Identify which cell holds the provided text, then report its [X, Y] central coordinate. 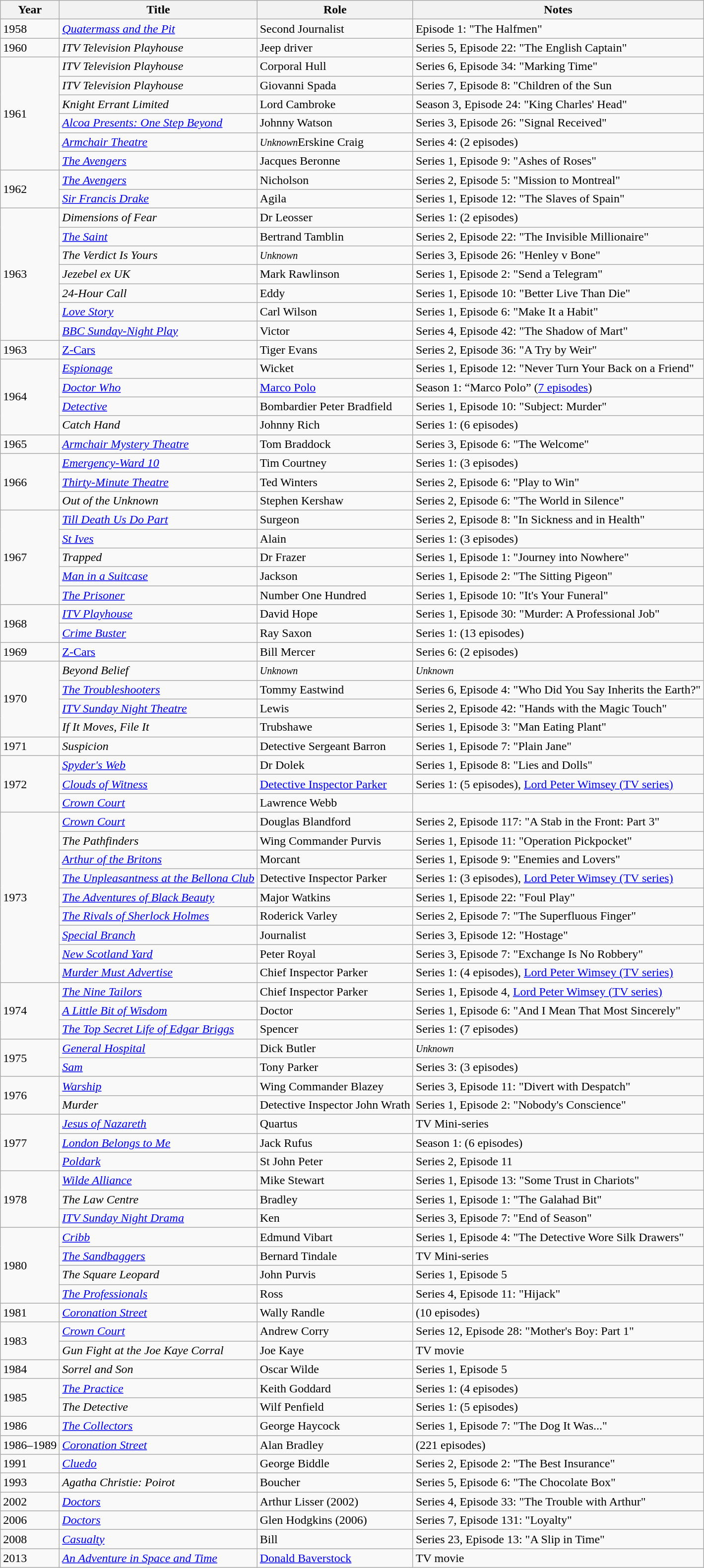
The Sandbaggers [158, 1256]
1974 [30, 1010]
Sorrel and Son [158, 1369]
The Law Centre [158, 1199]
Out of the Unknown [158, 501]
Series 4, Episode 11: "Hijack" [558, 1294]
Series 12, Episode 28: "Mother's Boy: Part 1" [558, 1331]
1965 [30, 444]
Jeep driver [335, 48]
Series 3, Episode 11: "Divert with Despatch" [558, 1086]
The Pathfinders [158, 841]
1964 [30, 397]
Series 1, Episode 10: "Better Live Than Die" [558, 293]
Ted Winters [335, 482]
The Troubleshooters [158, 690]
Spencer [335, 1029]
Series 3, Episode 7: "Exchange Is No Robbery" [558, 954]
Notes [558, 10]
Series 1, Episode 22: "Foul Play" [558, 897]
Lawrence Webb [335, 803]
Series 6, Episode 4: "Who Did You Say Inherits the Earth?" [558, 690]
1981 [30, 1313]
Series 1, Episode 1: "The Galahad Bit" [558, 1199]
Jacques Beronne [335, 161]
Ross [335, 1294]
Jackson [335, 576]
New Scotland Yard [158, 954]
Series 2, Episode 5: "Mission to Montreal" [558, 180]
Series 2, Episode 11 [558, 1162]
St Ives [158, 538]
2013 [30, 1558]
Season 1: “Marco Polo” (7 episodes) [558, 387]
1983 [30, 1341]
Series 1: (6 episodes) [558, 425]
Year [30, 10]
If It Moves, File It [158, 727]
Bertrand Tamblin [335, 237]
1962 [30, 189]
Quartus [335, 1124]
Series 1: (5 episodes), Lord Peter Wimsey (TV series) [558, 784]
Oscar Wilde [335, 1369]
The Square Leopard [158, 1275]
Dimensions of Fear [158, 217]
Armchair Mystery Theatre [158, 444]
Joe Kaye [335, 1350]
Series 1: (7 episodes) [558, 1029]
Andrew Corry [335, 1331]
Series 2, Episode 36: "A Try by Weir" [558, 350]
Tim Courtney [335, 463]
1967 [30, 557]
Trapped [158, 558]
Till Death Us Do Part [158, 519]
1985 [30, 1397]
Tony Parker [335, 1067]
Series 1, Episode 4: "The Detective Wore Silk Drawers" [558, 1237]
Series 1, Episode 1: "Journey into Nowhere" [558, 558]
Series 2, Episode 22: "The Invisible Millionaire" [558, 237]
1968 [30, 624]
Jezebel ex UK [158, 274]
Series 1, Episode 12: "Never Turn Your Back on a Friend" [558, 369]
Tommy Eastwind [335, 690]
Series 6: (2 episodes) [558, 652]
Johnny Watson [335, 123]
Mark Rawlinson [335, 274]
Series 4, Episode 42: "The Shadow of Mart" [558, 331]
Series 3, Episode 26: "Signal Received" [558, 123]
ITV Playhouse [158, 614]
Tiger Evans [335, 350]
Espionage [158, 369]
Gun Fight at the Joe Kaye Corral [158, 1350]
Series 23, Episode 13: "A Slip in Time" [558, 1539]
Alan Bradley [335, 1445]
Title [158, 10]
Role [335, 10]
Wally Randle [335, 1313]
The Prisoner [158, 595]
George Haycock [335, 1426]
24-Hour Call [158, 293]
Poldark [158, 1162]
Warship [158, 1086]
Bernard Tindale [335, 1256]
Series 1: (13 episodes) [558, 633]
Wing Commander Blazey [335, 1086]
Series 1: (4 episodes) [558, 1388]
1977 [30, 1142]
General Hospital [158, 1048]
(10 episodes) [558, 1313]
Series 1, Episode 6: "Make It a Habit" [558, 312]
Roderick Varley [335, 916]
Series 1, Episode 6: "And I Mean That Most Sincerely" [558, 1010]
Bombardier Peter Bradfield [335, 406]
Arthur Lisser (2002) [335, 1502]
Arthur of the Britons [158, 860]
The Detective [158, 1407]
An Adventure in Space and Time [158, 1558]
Bill Mercer [335, 652]
Episode 1: "The Halfmen" [558, 29]
1976 [30, 1095]
Quatermass and the Pit [158, 29]
Clouds of Witness [158, 784]
Ken [335, 1218]
Emergency-Ward 10 [158, 463]
Series 2, Episode 42: "Hands with the Magic Touch" [558, 708]
1972 [30, 784]
Series 1, Episode 12: "The Slaves of Spain" [558, 198]
Donald Baverstock [335, 1558]
1986–1989 [30, 1445]
The Saint [158, 237]
Series 1: (5 episodes) [558, 1407]
Peter Royal [335, 954]
2002 [30, 1502]
St John Peter [335, 1162]
Series 7, Episode 8: "Children of the Sun [558, 85]
Series 1, Episode 10: "Subject: Murder" [558, 406]
Doctor [335, 1010]
Corporal Hull [335, 66]
Johnny Rich [335, 425]
Series 6, Episode 34: "Marking Time" [558, 66]
ITV Sunday Night Theatre [158, 708]
Keith Goddard [335, 1388]
Marco Polo [335, 387]
Series 1: (4 episodes), Lord Peter Wimsey (TV series) [558, 973]
Series 4, Episode 33: "The Trouble with Arthur" [558, 1502]
Season 1: (6 episodes) [558, 1142]
Jesus of Nazareth [158, 1124]
Journalist [335, 935]
Series 3, Episode 12: "Hostage" [558, 935]
Series 1, Episode 4, Lord Peter Wimsey (TV series) [558, 992]
Knight Errant Limited [158, 104]
Series 1: (3 episodes), Lord Peter Wimsey (TV series) [558, 878]
Mike Stewart [335, 1181]
The Collectors [158, 1426]
1969 [30, 652]
Surgeon [335, 519]
Series 7, Episode 131: "Loyalty" [558, 1520]
1961 [30, 114]
Series 3, Episode 26: "Henley v Bone" [558, 255]
Thirty-Minute Theatre [158, 482]
Eddy [335, 293]
Wilde Alliance [158, 1181]
Number One Hundred [335, 595]
Suspicion [158, 746]
1991 [30, 1464]
Catch Hand [158, 425]
Beyond Belief [158, 671]
Alcoa Presents: One Step Beyond [158, 123]
Agila [335, 198]
Detective [158, 406]
Dr Dolek [335, 765]
The Unpleasantness at the Bellona Club [158, 878]
1984 [30, 1369]
George Biddle [335, 1464]
Series 1, Episode 13: "Some Trust in Chariots" [558, 1181]
Wing Commander Purvis [335, 841]
Dr Frazer [335, 558]
Spyder's Web [158, 765]
Giovanni Spada [335, 85]
The Practice [158, 1388]
Special Branch [158, 935]
1960 [30, 48]
(221 episodes) [558, 1445]
The Rivals of Sherlock Holmes [158, 916]
Crime Buster [158, 633]
1975 [30, 1058]
1993 [30, 1483]
Series 3, Episode 6: "The Welcome" [558, 444]
Series 1, Episode 3: "Man Eating Plant" [558, 727]
1958 [30, 29]
Series 1, Episode 7: "Plain Jane" [558, 746]
Boucher [335, 1483]
Season 3, Episode 24: "King Charles' Head" [558, 104]
Glen Hodgkins (2006) [335, 1520]
The Top Secret Life of Edgar Briggs [158, 1029]
A Little Bit of Wisdom [158, 1010]
The Professionals [158, 1294]
Wilf Penfield [335, 1407]
Series 1, Episode 7: "The Dog It Was..." [558, 1426]
Cluedo [158, 1464]
Lord Cambroke [335, 104]
Series 1, Episode 9: "Enemies and Lovers" [558, 860]
Lewis [335, 708]
Nicholson [335, 180]
ITV Sunday Night Drama [158, 1218]
Series 2, Episode 117: "A Stab in the Front: Part 3" [558, 821]
Series 4: (2 episodes) [558, 142]
1971 [30, 746]
Ray Saxon [335, 633]
UnknownErskine Craig [335, 142]
Armchair Theatre [158, 142]
Morcant [335, 860]
Casualty [158, 1539]
Wicket [335, 369]
Series 2, Episode 2: "The Best Insurance" [558, 1464]
Sam [158, 1067]
Series 1, Episode 2: "The Sitting Pigeon" [558, 576]
Douglas Blandford [335, 821]
1966 [30, 482]
Murder Must Advertise [158, 973]
Series 1, Episode 11: "Operation Pickpocket" [558, 841]
Series 5, Episode 22: "The English Captain" [558, 48]
2006 [30, 1520]
Edmund Vibart [335, 1237]
The Verdict Is Yours [158, 255]
Series 1, Episode 10: "It's Your Funeral" [558, 595]
Bradley [335, 1199]
Series 1, Episode 9: "Ashes of Roses" [558, 161]
1973 [30, 897]
Love Story [158, 312]
Detective Sergeant Barron [335, 746]
Series 3, Episode 7: "End of Season" [558, 1218]
The Nine Tailors [158, 992]
Trubshawe [335, 727]
Tom Braddock [335, 444]
Detective Inspector John Wrath [335, 1105]
Doctor Who [158, 387]
Major Watkins [335, 897]
Cribb [158, 1237]
Series 3: (3 episodes) [558, 1067]
London Belongs to Me [158, 1142]
Series 2, Episode 8: "In Sickness and in Health" [558, 519]
Agatha Christie: Poirot [158, 1483]
1978 [30, 1199]
Jack Rufus [335, 1142]
Bill [335, 1539]
Carl Wilson [335, 312]
Series 2, Episode 6: "The World in Silence" [558, 501]
Alain [335, 538]
Man in a Suitcase [158, 576]
Series 1, Episode 30: "Murder: A Professional Job" [558, 614]
Series 1: (2 episodes) [558, 217]
Second Journalist [335, 29]
John Purvis [335, 1275]
The Adventures of Black Beauty [158, 897]
Sir Francis Drake [158, 198]
Series 2, Episode 6: "Play to Win" [558, 482]
Series 1, Episode 2: "Send a Telegram" [558, 274]
2008 [30, 1539]
Murder [158, 1105]
David Hope [335, 614]
1986 [30, 1426]
Dick Butler [335, 1048]
Series 2, Episode 7: "The Superfluous Finger" [558, 916]
Dr Leosser [335, 217]
Stephen Kershaw [335, 501]
Series 5, Episode 6: "The Chocolate Box" [558, 1483]
Victor [335, 331]
Series 1, Episode 8: "Lies and Dolls" [558, 765]
1970 [30, 699]
Series 1, Episode 2: "Nobody's Conscience" [558, 1105]
1980 [30, 1265]
BBC Sunday-Night Play [158, 331]
